Provide the [X, Y] coordinate of the cell's center where the given text is located.  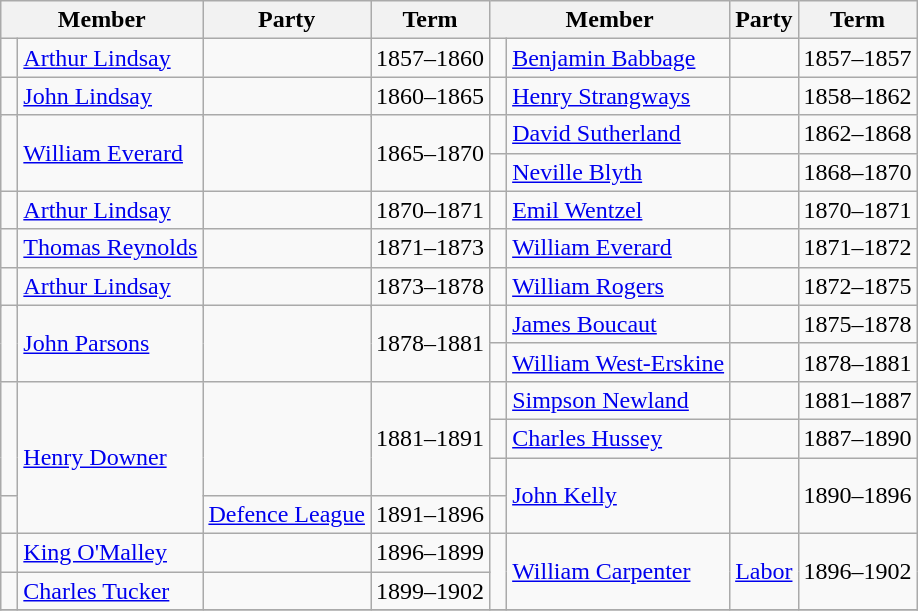
1868–1870 [858, 172]
1862–1868 [858, 134]
William Carpenter [618, 572]
1891–1896 [430, 515]
1857–1860 [430, 58]
1865–1870 [430, 153]
Defence League [287, 515]
Neville Blyth [618, 172]
James Boucaut [618, 324]
William Rogers [618, 286]
Thomas Reynolds [110, 248]
John Kelly [618, 496]
Emil Wentzel [618, 210]
Simpson Newland [618, 400]
1896–1902 [858, 572]
1872–1875 [858, 286]
1896–1899 [430, 553]
Henry Downer [110, 457]
David Sutherland [618, 134]
1890–1896 [858, 496]
1873–1878 [430, 286]
1875–1878 [858, 324]
John Lindsay [110, 96]
King O'Malley [110, 553]
Henry Strangways [618, 96]
1857–1857 [858, 58]
1860–1865 [430, 96]
1871–1873 [430, 248]
John Parsons [110, 343]
1858–1862 [858, 96]
William West-Erskine [618, 362]
1871–1872 [858, 248]
Labor [764, 572]
1881–1891 [430, 438]
Benjamin Babbage [618, 58]
1899–1902 [430, 591]
1881–1887 [858, 400]
Charles Hussey [618, 438]
Charles Tucker [110, 591]
1887–1890 [858, 438]
